Locate the cell with the specified text and output its [x, y] center coordinate. 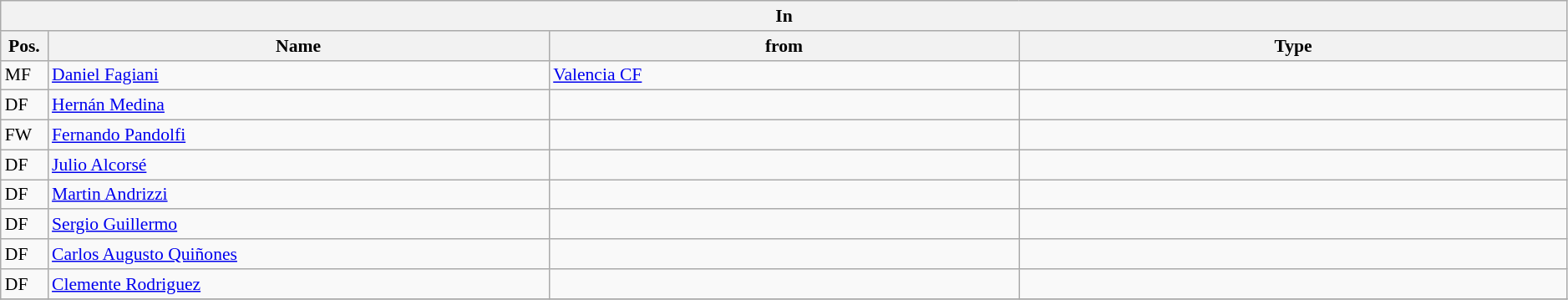
Daniel Fagiani [298, 75]
FW [24, 135]
Martin Andrizzi [298, 195]
MF [24, 75]
Hernán Medina [298, 105]
Pos. [24, 46]
Valencia CF [784, 75]
Julio Alcorsé [298, 165]
Carlos Augusto Quiñones [298, 254]
Clemente Rodriguez [298, 284]
Type [1293, 46]
Sergio Guillermo [298, 225]
from [784, 46]
In [784, 16]
Fernando Pandolfi [298, 135]
Name [298, 46]
